Determine the (X, Y) coordinate at the center of the cell enclosing the given text.  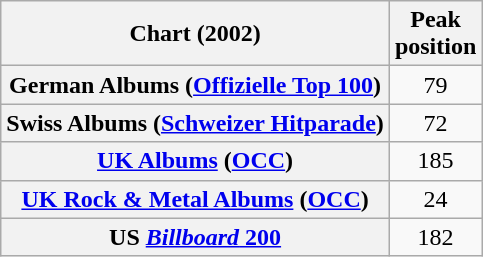
Swiss Albums (Schweizer Hitparade) (196, 123)
182 (435, 237)
UK Rock & Metal Albums (OCC) (196, 199)
US Billboard 200 (196, 237)
79 (435, 85)
UK Albums (OCC) (196, 161)
24 (435, 199)
185 (435, 161)
German Albums (Offizielle Top 100) (196, 85)
72 (435, 123)
Chart (2002) (196, 34)
Peakposition (435, 34)
